Determine the [X, Y] coordinate at the center of the cell enclosing the given text.  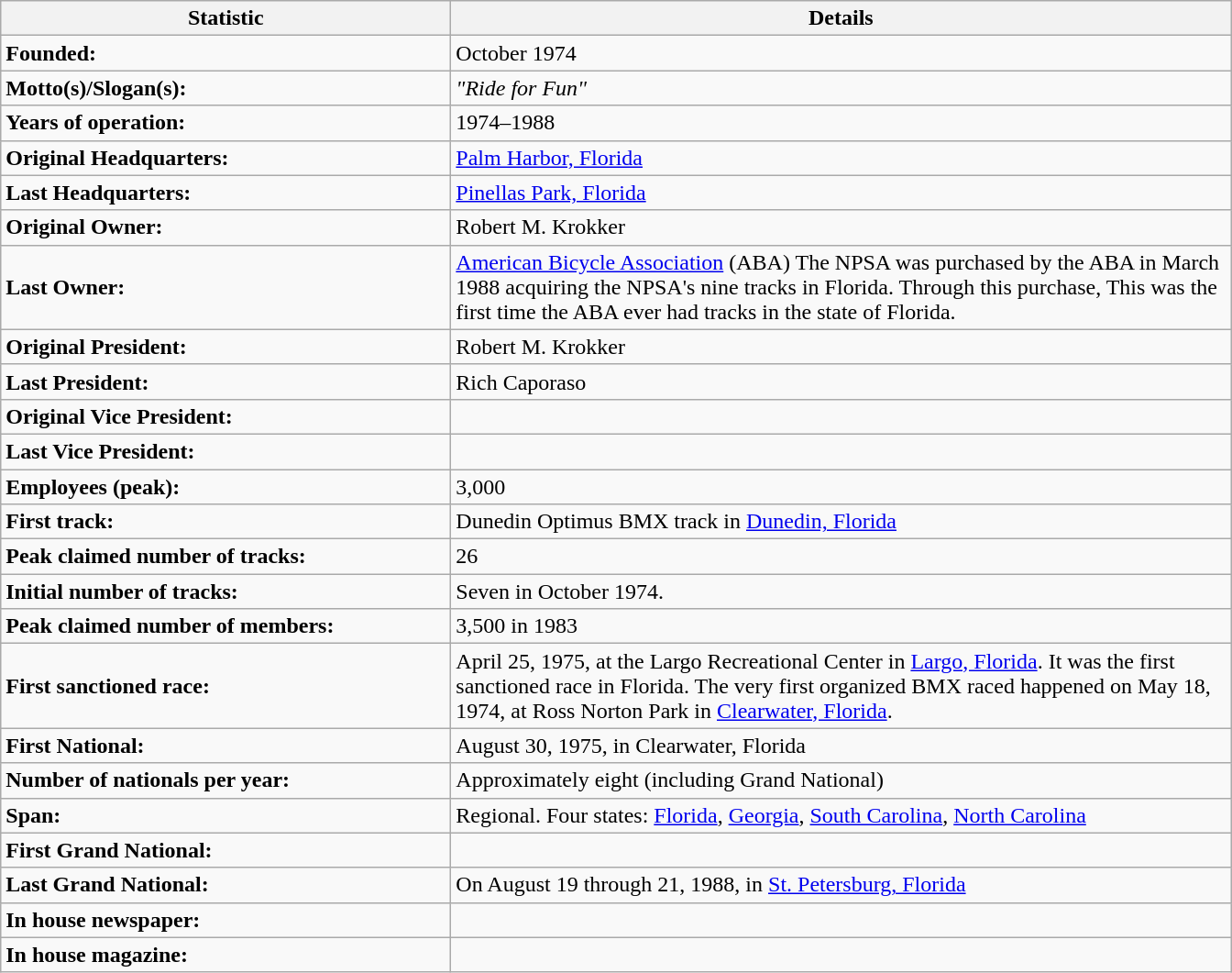
Dunedin Optimus BMX track in Dunedin, Florida [841, 522]
Statistic [225, 18]
Last President: [225, 381]
Founded: [225, 53]
In house magazine: [225, 955]
1974–1988 [841, 123]
First track: [225, 522]
Span: [225, 815]
First Grand National: [225, 850]
Approximately eight (including Grand National) [841, 780]
Seven in October 1974. [841, 592]
Last Owner: [225, 287]
Palm Harbor, Florida [841, 158]
3,000 [841, 487]
Rich Caporaso [841, 381]
Last Headquarters: [225, 193]
First National: [225, 746]
August 30, 1975, in Clearwater, Florida [841, 746]
Employees (peak): [225, 487]
"Ride for Fun" [841, 88]
Number of nationals per year: [225, 780]
In house newspaper: [225, 920]
On August 19 through 21, 1988, in St. Petersburg, Florida [841, 885]
3,500 in 1983 [841, 626]
Motto(s)/Slogan(s): [225, 88]
First sanctioned race: [225, 686]
Peak claimed number of tracks: [225, 557]
Years of operation: [225, 123]
Original President: [225, 347]
Initial number of tracks: [225, 592]
October 1974 [841, 53]
Last Grand National: [225, 885]
Last Vice President: [225, 451]
Original Headquarters: [225, 158]
Original Owner: [225, 227]
Original Vice President: [225, 416]
Details [841, 18]
Pinellas Park, Florida [841, 193]
26 [841, 557]
Regional. Four states: Florida, Georgia, South Carolina, North Carolina [841, 815]
Peak claimed number of members: [225, 626]
